Search for the cell housing the specified text and yield its (X, Y) center coordinate. 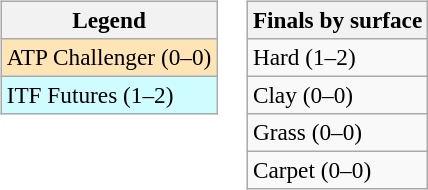
Legend (108, 20)
ATP Challenger (0–0) (108, 57)
Grass (0–0) (337, 133)
ITF Futures (1–2) (108, 95)
Hard (1–2) (337, 57)
Carpet (0–0) (337, 171)
Clay (0–0) (337, 95)
Finals by surface (337, 20)
